Capture the cell that displays the provided text and extract its (X, Y) central coordinate. 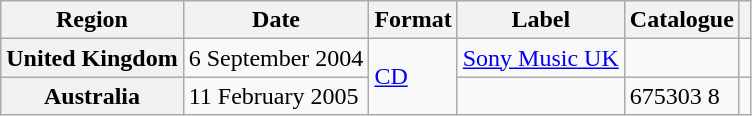
Region (92, 20)
Catalogue (682, 20)
11 February 2005 (276, 96)
Date (276, 20)
CD (413, 77)
United Kingdom (92, 58)
Australia (92, 96)
6 September 2004 (276, 58)
Sony Music UK (540, 58)
Format (413, 20)
Label (540, 20)
675303 8 (682, 96)
